Pinpoint the cell where the given text exists, returning its (x, y) midpoint coordinate. 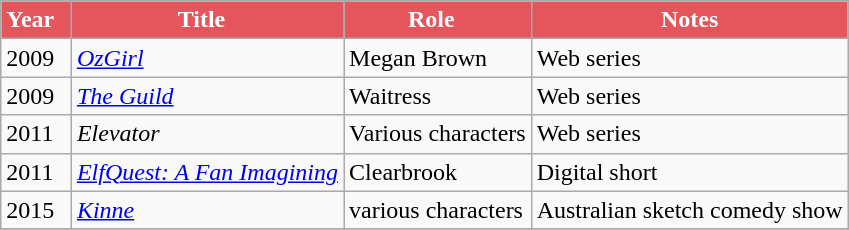
2015 (36, 210)
Various characters (438, 134)
The Guild (207, 96)
Megan Brown (438, 58)
Elevator (207, 134)
Waitress (438, 96)
OzGirl (207, 58)
various characters (438, 210)
ElfQuest: A Fan Imagining (207, 172)
Year (36, 20)
Kinne (207, 210)
Role (438, 20)
Notes (690, 20)
Clearbrook (438, 172)
Title (207, 20)
Digital short (690, 172)
Australian sketch comedy show (690, 210)
